Detect which cell encompasses the target text, then output its (x, y) center coordinate. 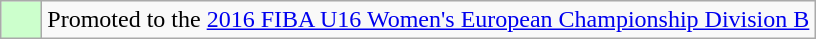
Promoted to the 2016 FIBA U16 Women's European Championship Division B (428, 20)
